Search for the cell housing the specified text and yield its [X, Y] center coordinate. 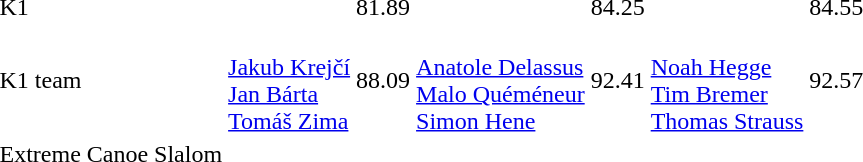
88.09 [384, 80]
Anatole DelassusMalo QuéméneurSimon Hene [501, 80]
Noah HeggeTim BremerThomas Strauss [727, 80]
92.41 [618, 80]
Jakub KrejčíJan BártaTomáš Zima [290, 80]
